Find where the given text appears and provide that cell's center as [x, y] coordinate. 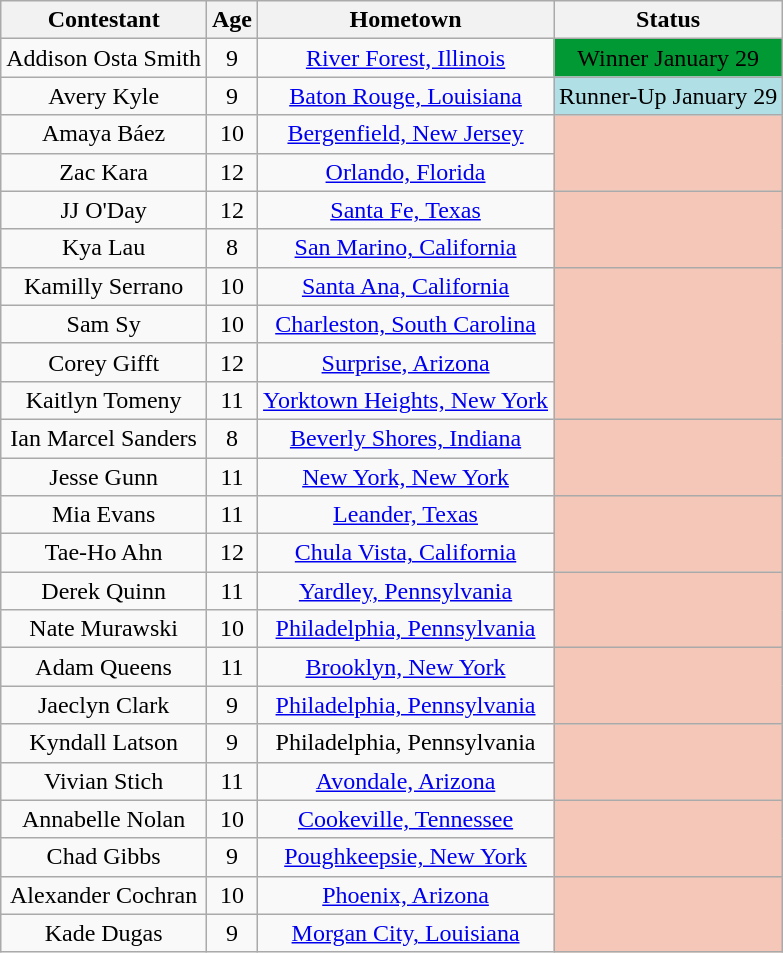
Adam Queens [104, 667]
Kaitlyn Tomeny [104, 400]
Winner January 29 [668, 58]
Brooklyn, New York [406, 667]
Addison Osta Smith [104, 58]
Morgan City, Louisiana [406, 933]
Jaeclyn Clark [104, 705]
Vivian Stich [104, 781]
Beverly Shores, Indiana [406, 438]
Leander, Texas [406, 515]
Annabelle Nolan [104, 819]
Poughkeepsie, New York [406, 857]
Kyndall Latson [104, 743]
River Forest, Illinois [406, 58]
Baton Rouge, Louisiana [406, 96]
Age [232, 20]
Zac Kara [104, 172]
Surprise, Arizona [406, 362]
Charleston, South Carolina [406, 324]
Amaya Báez [104, 134]
Orlando, Florida [406, 172]
Kade Dugas [104, 933]
JJ O'Day [104, 210]
Hometown [406, 20]
Santa Fe, Texas [406, 210]
Kya Lau [104, 248]
Chula Vista, California [406, 553]
Sam Sy [104, 324]
Santa Ana, California [406, 286]
Jesse Gunn [104, 477]
Avondale, Arizona [406, 781]
Chad Gibbs [104, 857]
Corey Gifft [104, 362]
Avery Kyle [104, 96]
Cookeville, Tennessee [406, 819]
Runner-Up January 29 [668, 96]
Nate Murawski [104, 629]
Mia Evans [104, 515]
Derek Quinn [104, 591]
Kamilly Serrano [104, 286]
Status [668, 20]
Alexander Cochran [104, 895]
San Marino, California [406, 248]
Tae-Ho Ahn [104, 553]
Ian Marcel Sanders [104, 438]
Phoenix, Arizona [406, 895]
Bergenfield, New Jersey [406, 134]
Yorktown Heights, New York [406, 400]
Contestant [104, 20]
Yardley, Pennsylvania [406, 591]
New York, New York [406, 477]
